Pinpoint the cell where the given text exists, returning its [x, y] midpoint coordinate. 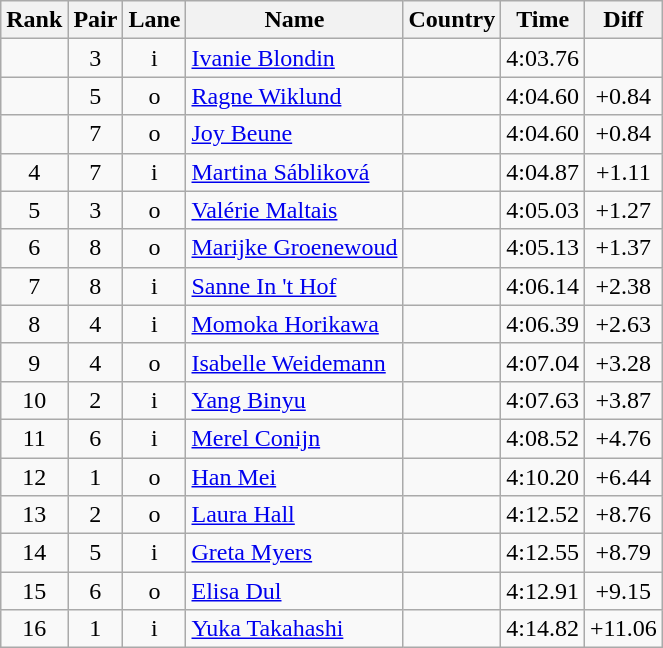
Rank [34, 20]
+2.38 [623, 286]
Name [294, 20]
4:06.39 [543, 324]
4:14.82 [543, 629]
4:04.87 [543, 172]
Sanne In 't Hof [294, 286]
14 [34, 553]
Merel Conijn [294, 438]
4:05.03 [543, 210]
+9.15 [623, 591]
+11.06 [623, 629]
Joy Beune [294, 134]
+8.79 [623, 553]
+2.63 [623, 324]
Elisa Dul [294, 591]
4:12.55 [543, 553]
4:03.76 [543, 58]
+6.44 [623, 477]
+4.76 [623, 438]
+3.28 [623, 362]
Marijke Groenewoud [294, 248]
4:12.91 [543, 591]
+3.87 [623, 400]
4:07.63 [543, 400]
12 [34, 477]
Ragne Wiklund [294, 96]
+1.37 [623, 248]
4:08.52 [543, 438]
Greta Myers [294, 553]
Valérie Maltais [294, 210]
Han Mei [294, 477]
4:12.52 [543, 515]
16 [34, 629]
Laura Hall [294, 515]
Yuka Takahashi [294, 629]
13 [34, 515]
+1.27 [623, 210]
Country [452, 20]
Yang Binyu [294, 400]
15 [34, 591]
+8.76 [623, 515]
4:10.20 [543, 477]
+1.11 [623, 172]
Momoka Horikawa [294, 324]
Pair [96, 20]
Lane [154, 20]
11 [34, 438]
4:06.14 [543, 286]
Martina Sábliková [294, 172]
Diff [623, 20]
9 [34, 362]
4:05.13 [543, 248]
Ivanie Blondin [294, 58]
Isabelle Weidemann [294, 362]
10 [34, 400]
Time [543, 20]
4:07.04 [543, 362]
